Extract the [x, y] coordinate from the center of the cell holding the provided text.  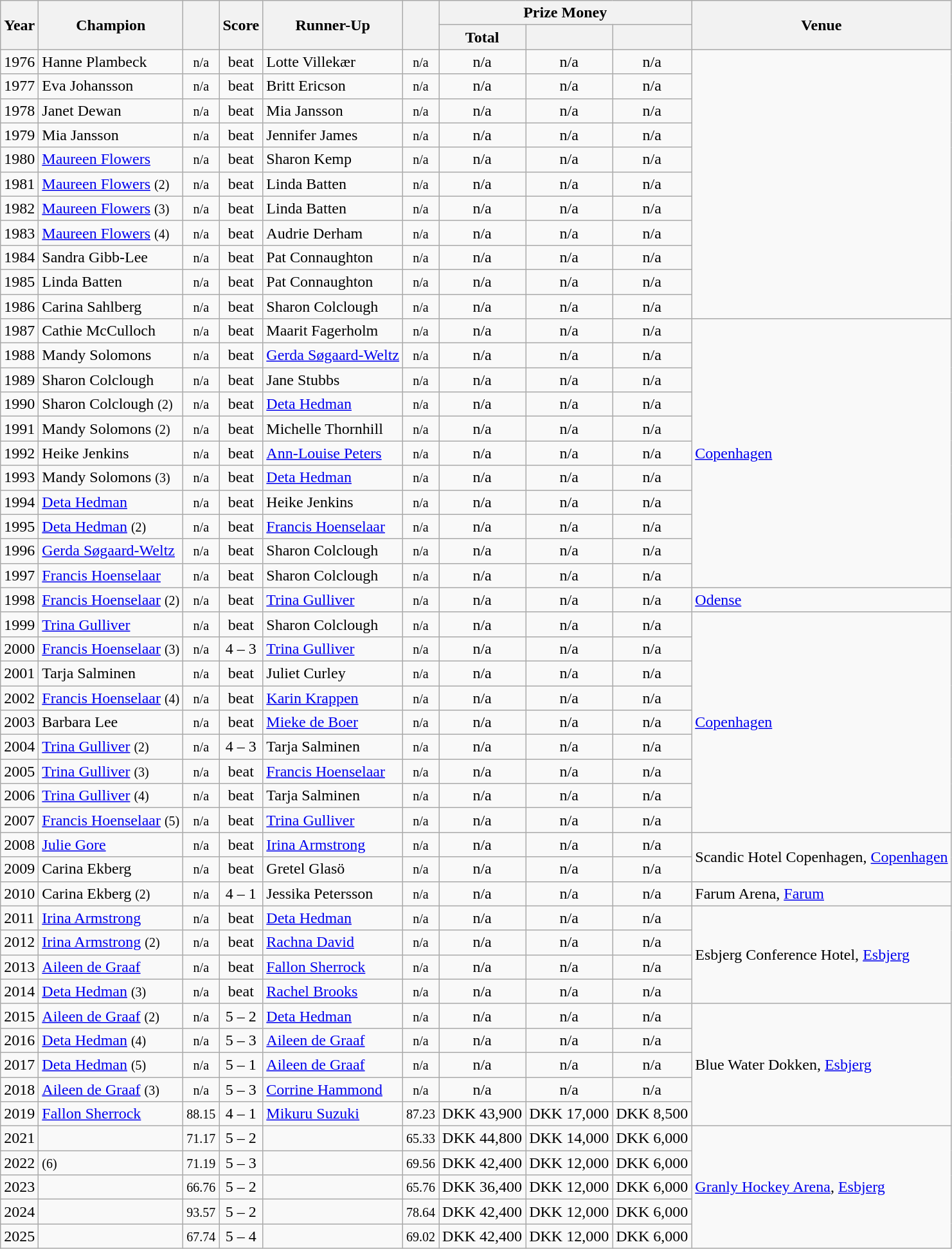
1982 [19, 208]
2002 [19, 697]
Janet Dewan [111, 111]
Michelle Thornhill [333, 429]
Blue Water Dokken, Esbjerg [822, 1065]
Trina Gulliver (3) [111, 771]
Cathie McCulloch [111, 331]
1976 [19, 62]
2010 [19, 894]
2021 [19, 1138]
Hanne Plambeck [111, 62]
1990 [19, 404]
Carina Sahlberg [111, 307]
Deta Hedman (3) [111, 991]
Granly Hockey Arena, Esbjerg [822, 1187]
Runner-Up [333, 25]
1997 [19, 575]
Audrie Derham [333, 233]
DKK 36,400 [482, 1187]
2024 [19, 1212]
1977 [19, 86]
Jane Stubbs [333, 380]
69.56 [421, 1163]
Sharon Colclough (2) [111, 404]
1999 [19, 624]
71.19 [201, 1163]
1985 [19, 282]
2013 [19, 967]
Champion [111, 25]
1986 [19, 307]
1995 [19, 526]
1993 [19, 478]
Year [19, 25]
66.76 [201, 1187]
88.15 [201, 1114]
2016 [19, 1040]
87.23 [421, 1114]
1978 [19, 111]
78.64 [421, 1212]
DKK 8,500 [652, 1114]
Carina Ekberg [111, 869]
5 – 1 [241, 1065]
Farum Arena, Farum [822, 894]
Aileen de Graaf (2) [111, 1016]
Mikuru Suzuki [333, 1114]
Sharon Kemp [333, 159]
2018 [19, 1090]
DKK 17,000 [570, 1114]
Odense [822, 600]
Venue [822, 25]
Corrine Hammond [333, 1090]
Francis Hoenselaar (5) [111, 820]
1981 [19, 184]
1988 [19, 355]
Rachel Brooks [333, 991]
2005 [19, 771]
1989 [19, 380]
Maureen Flowers (2) [111, 184]
Mandy Solomons (3) [111, 478]
Britt Ericson [333, 86]
2003 [19, 723]
2009 [19, 869]
1983 [19, 233]
Mandy Solomons [111, 355]
1992 [19, 453]
DKK 14,000 [570, 1138]
Esbjerg Conference Hotel, Esbjerg [822, 955]
2015 [19, 1016]
Deta Hedman (4) [111, 1040]
Juliet Curley [333, 673]
65.33 [421, 1138]
2008 [19, 845]
1979 [19, 135]
65.76 [421, 1187]
Julie Gore [111, 845]
1980 [19, 159]
Trina Gulliver (2) [111, 747]
Maarit Fagerholm [333, 331]
Francis Hoenselaar (2) [111, 600]
DKK 43,900 [482, 1114]
Prize Money [566, 13]
Francis Hoenselaar (4) [111, 697]
Ann-Louise Peters [333, 453]
Sandra Gibb-Lee [111, 257]
Barbara Lee [111, 723]
2000 [19, 649]
1984 [19, 257]
Jessika Petersson [333, 894]
69.02 [421, 1236]
1998 [19, 600]
2017 [19, 1065]
93.57 [201, 1212]
Scandic Hotel Copenhagen, Copenhagen [822, 857]
2007 [19, 820]
71.17 [201, 1138]
Irina Armstrong (2) [111, 942]
Trina Gulliver (4) [111, 796]
67.74 [201, 1236]
2012 [19, 942]
Karin Krappen [333, 697]
2019 [19, 1114]
1996 [19, 551]
Deta Hedman (5) [111, 1065]
Aileen de Graaf (3) [111, 1090]
Lotte Villekær [333, 62]
Maureen Flowers [111, 159]
Deta Hedman (2) [111, 526]
2004 [19, 747]
1987 [19, 331]
2022 [19, 1163]
Maureen Flowers (4) [111, 233]
Mieke de Boer [333, 723]
Eva Johansson [111, 86]
Carina Ekberg (2) [111, 894]
2006 [19, 796]
2001 [19, 673]
2014 [19, 991]
2025 [19, 1236]
Gretel Glasö [333, 869]
2011 [19, 918]
Jennifer James [333, 135]
5 – 4 [241, 1236]
Score [241, 25]
1994 [19, 502]
Francis Hoenselaar (3) [111, 649]
Rachna David [333, 942]
Total [482, 37]
(6) [111, 1163]
1991 [19, 429]
DKK 44,800 [482, 1138]
Mandy Solomons (2) [111, 429]
Maureen Flowers (3) [111, 208]
2023 [19, 1187]
